Extract the (x, y) coordinate from the center of the cell holding the provided text.  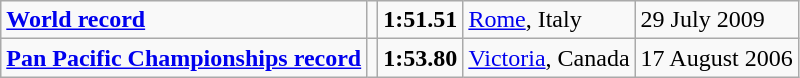
1:51.51 (420, 20)
Rome, Italy (549, 20)
1:53.80 (420, 58)
Victoria, Canada (549, 58)
Pan Pacific Championships record (184, 58)
29 July 2009 (716, 20)
17 August 2006 (716, 58)
World record (184, 20)
